Determine the (X, Y) coordinate at the center of the cell enclosing the given text.  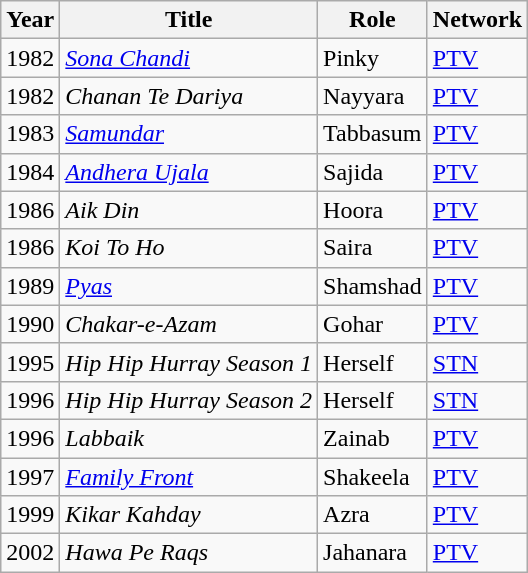
Hip Hip Hurray Season 2 (189, 400)
Jahanara (373, 553)
Kikar Kahday (189, 515)
Network (477, 20)
1997 (30, 477)
Family Front (189, 477)
Tabbasum (373, 134)
1990 (30, 324)
1995 (30, 362)
Pinky (373, 58)
Hip Hip Hurray Season 1 (189, 362)
1983 (30, 134)
Nayyara (373, 96)
Gohar (373, 324)
Hawa Pe Raqs (189, 553)
Koi To Ho (189, 248)
Azra (373, 515)
Samundar (189, 134)
1989 (30, 286)
Saira (373, 248)
Shakeela (373, 477)
Zainab (373, 438)
Aik Din (189, 210)
Hoora (373, 210)
Pyas (189, 286)
Andhera Ujala (189, 172)
Chanan Te Dariya (189, 96)
Labbaik (189, 438)
Title (189, 20)
Sajida (373, 172)
2002 (30, 553)
1999 (30, 515)
Year (30, 20)
Shamshad (373, 286)
Sona Chandi (189, 58)
Role (373, 20)
Chakar-e-Azam (189, 324)
1984 (30, 172)
